Return the (X, Y) coordinate for the center point of the cell that contains the specified text.  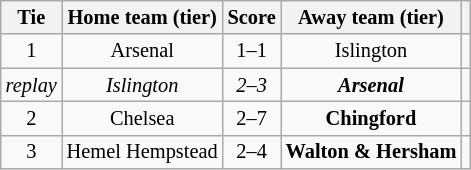
3 (32, 152)
Hemel Hempstead (142, 152)
Home team (tier) (142, 17)
replay (32, 85)
Tie (32, 17)
Chelsea (142, 118)
Chingford (372, 118)
Score (252, 17)
Walton & Hersham (372, 152)
2–4 (252, 152)
2 (32, 118)
Away team (tier) (372, 17)
1 (32, 51)
2–7 (252, 118)
1–1 (252, 51)
2–3 (252, 85)
